Determine the (X, Y) coordinate at the center of the cell enclosing the given text.  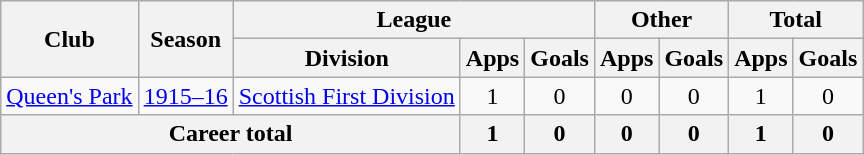
Queen's Park (70, 96)
1915–16 (186, 96)
Other (661, 20)
Club (70, 39)
League (414, 20)
Division (346, 58)
Scottish First Division (346, 96)
Total (796, 20)
Career total (231, 134)
Season (186, 39)
